Detect which cell encompasses the target text, then output its [X, Y] center coordinate. 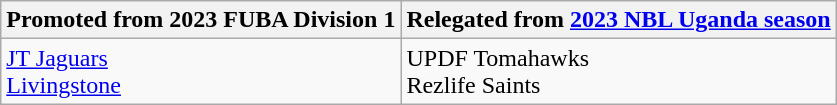
Relegated from 2023 NBL Uganda season [618, 20]
Promoted from 2023 FUBA Division 1 [201, 20]
UPDF Tomahawks Rezlife Saints [618, 72]
JT JaguarsLivingstone [201, 72]
